Find where the given text appears and provide that cell's center as [x, y] coordinate. 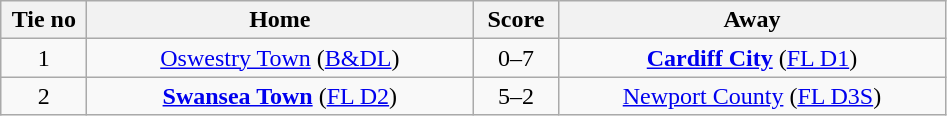
1 [44, 58]
Cardiff City (FL D1) [752, 58]
Home [280, 20]
0–7 [516, 58]
Away [752, 20]
Tie no [44, 20]
2 [44, 96]
Newport County (FL D3S) [752, 96]
Oswestry Town (B&DL) [280, 58]
Swansea Town (FL D2) [280, 96]
5–2 [516, 96]
Score [516, 20]
